From the cell containing the given text, extract its center point as (X, Y) coordinate. 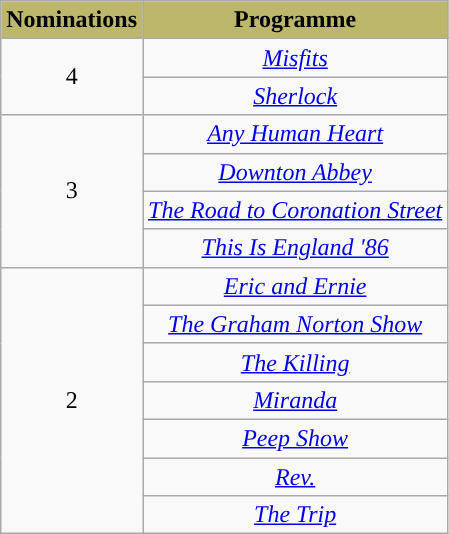
Programme (294, 20)
Downton Abbey (294, 172)
2 (72, 400)
This Is England '86 (294, 248)
4 (72, 77)
Misfits (294, 58)
3 (72, 191)
The Graham Norton Show (294, 324)
Any Human Heart (294, 134)
Eric and Ernie (294, 286)
The Trip (294, 515)
The Killing (294, 362)
Rev. (294, 477)
Peep Show (294, 438)
Nominations (72, 20)
Sherlock (294, 96)
The Road to Coronation Street (294, 210)
Miranda (294, 400)
